Detect which cell encompasses the target text, then output its [X, Y] center coordinate. 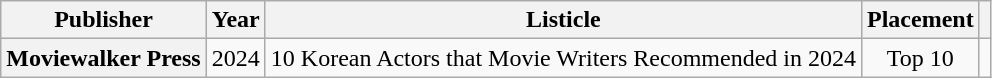
Year [236, 20]
Placement [920, 20]
Publisher [104, 20]
Listicle [563, 20]
Top 10 [920, 58]
Moviewalker Press [104, 58]
10 Korean Actors that Movie Writers Recommended in 2024 [563, 58]
2024 [236, 58]
